For the text-containing cell, return its midpoint in (x, y) coordinate format. 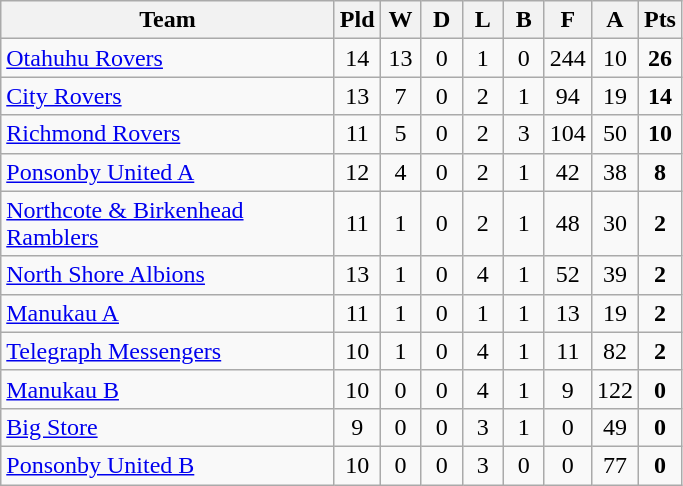
Ponsonby United B (168, 465)
Pts (660, 20)
94 (568, 96)
Pld (357, 20)
244 (568, 58)
52 (568, 275)
B (524, 20)
Big Store (168, 427)
Richmond Rovers (168, 134)
122 (614, 389)
A (614, 20)
Northcote & Birkenhead Ramblers (168, 224)
26 (660, 58)
North Shore Albions (168, 275)
Ponsonby United A (168, 172)
Manukau A (168, 313)
82 (614, 351)
5 (400, 134)
48 (568, 224)
77 (614, 465)
30 (614, 224)
Team (168, 20)
D (442, 20)
104 (568, 134)
L (482, 20)
39 (614, 275)
50 (614, 134)
42 (568, 172)
W (400, 20)
8 (660, 172)
Otahuhu Rovers (168, 58)
F (568, 20)
Telegraph Messengers (168, 351)
Manukau B (168, 389)
49 (614, 427)
7 (400, 96)
38 (614, 172)
12 (357, 172)
City Rovers (168, 96)
